Locate the cell with the specified text and output its [x, y] center coordinate. 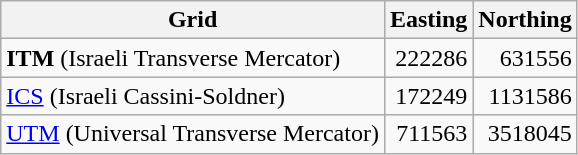
ITM (Israeli Transverse Mercator) [193, 58]
631556 [525, 58]
711563 [428, 134]
Northing [525, 20]
222286 [428, 58]
3518045 [525, 134]
172249 [428, 96]
Easting [428, 20]
UTM (Universal Transverse Mercator) [193, 134]
1131586 [525, 96]
Grid [193, 20]
ICS (Israeli Cassini-Soldner) [193, 96]
